Output the [x, y] coordinate of the center of the cell containing the given text.  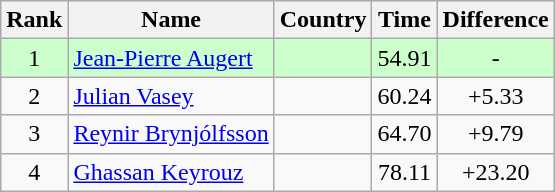
3 [34, 134]
Country [323, 20]
+23.20 [496, 172]
Reynir Brynjólfsson [171, 134]
78.11 [404, 172]
64.70 [404, 134]
Time [404, 20]
Rank [34, 20]
Ghassan Keyrouz [171, 172]
+5.33 [496, 96]
Jean-Pierre Augert [171, 58]
Name [171, 20]
60.24 [404, 96]
4 [34, 172]
54.91 [404, 58]
- [496, 58]
1 [34, 58]
Julian Vasey [171, 96]
Difference [496, 20]
+9.79 [496, 134]
2 [34, 96]
